Return [x, y] of the center of cell containing provided text 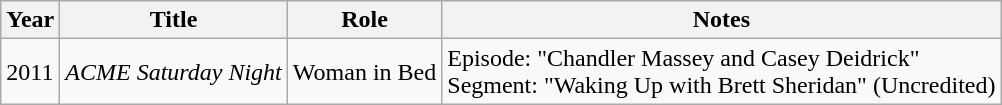
Woman in Bed [364, 72]
Role [364, 20]
Episode: "Chandler Massey and Casey Deidrick"Segment: "Waking Up with Brett Sheridan" (Uncredited) [722, 72]
Title [174, 20]
Year [30, 20]
ACME Saturday Night [174, 72]
2011 [30, 72]
Notes [722, 20]
